Return (x, y) of the center of cell containing provided text 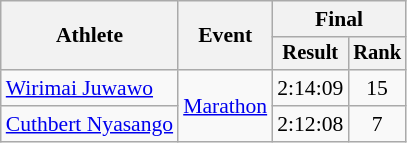
Event (225, 36)
Rank (377, 54)
2:14:09 (310, 88)
Cuthbert Nyasango (90, 124)
Result (310, 54)
Wirimai Juwawo (90, 88)
Marathon (225, 106)
15 (377, 88)
7 (377, 124)
2:12:08 (310, 124)
Athlete (90, 36)
Final (339, 19)
